Provide the [X, Y] coordinate of the cell's center where the given text is located.  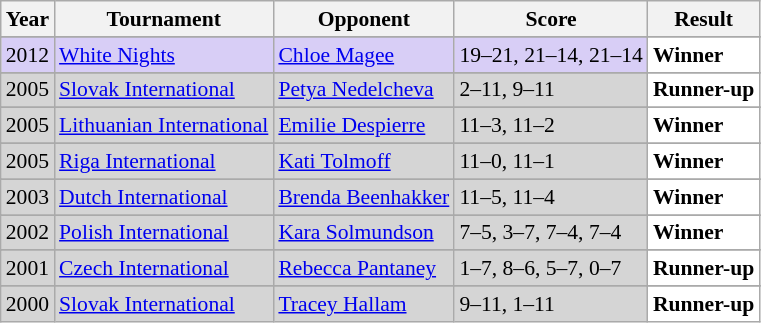
Score [551, 19]
Czech International [164, 269]
7–5, 3–7, 7–4, 7–4 [551, 233]
11–5, 11–4 [551, 197]
2003 [28, 197]
11–3, 11–2 [551, 126]
19–21, 21–14, 21–14 [551, 55]
9–11, 1–11 [551, 304]
2000 [28, 304]
Kara Solmundson [364, 233]
Riga International [164, 162]
2002 [28, 233]
White Nights [164, 55]
Polish International [164, 233]
Lithuanian International [164, 126]
Chloe Magee [364, 55]
Tournament [164, 19]
11–0, 11–1 [551, 162]
2012 [28, 55]
Brenda Beenhakker [364, 197]
Petya Nedelcheva [364, 90]
Rebecca Pantaney [364, 269]
Kati Tolmoff [364, 162]
Year [28, 19]
Emilie Despierre [364, 126]
Result [704, 19]
2001 [28, 269]
1–7, 8–6, 5–7, 0–7 [551, 269]
Dutch International [164, 197]
Opponent [364, 19]
Tracey Hallam [364, 304]
2–11, 9–11 [551, 90]
